Determine the [X, Y] coordinate at the center of the cell enclosing the given text.  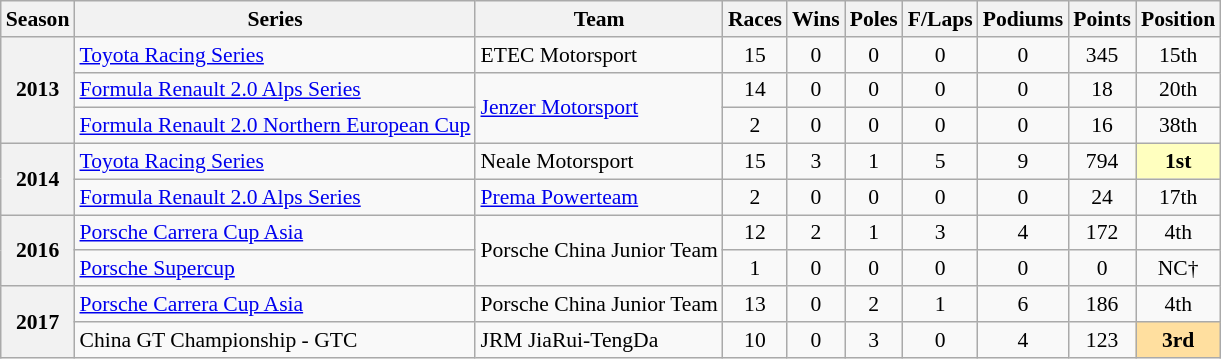
Races [755, 19]
10 [755, 340]
20th [1178, 90]
Prema Powerteam [598, 197]
Team [598, 19]
38th [1178, 126]
18 [1102, 90]
794 [1102, 162]
13 [755, 304]
5 [940, 162]
Wins [816, 19]
NC† [1178, 269]
15th [1178, 55]
Series [274, 19]
2014 [38, 180]
345 [1102, 55]
172 [1102, 233]
123 [1102, 340]
2013 [38, 90]
Poles [874, 19]
Neale Motorsport [598, 162]
3rd [1178, 340]
17th [1178, 197]
12 [755, 233]
Jenzer Motorsport [598, 108]
2016 [38, 250]
186 [1102, 304]
China GT Championship - GTC [274, 340]
1st [1178, 162]
6 [1024, 304]
2017 [38, 322]
Season [38, 19]
Formula Renault 2.0 Northern European Cup [274, 126]
F/Laps [940, 19]
Podiums [1024, 19]
Points [1102, 19]
24 [1102, 197]
Porsche Supercup [274, 269]
Position [1178, 19]
9 [1024, 162]
16 [1102, 126]
14 [755, 90]
ETEC Motorsport [598, 55]
JRM JiaRui-TengDa [598, 340]
